Return the (x, y) coordinate for the center point of the cell that contains the specified text.  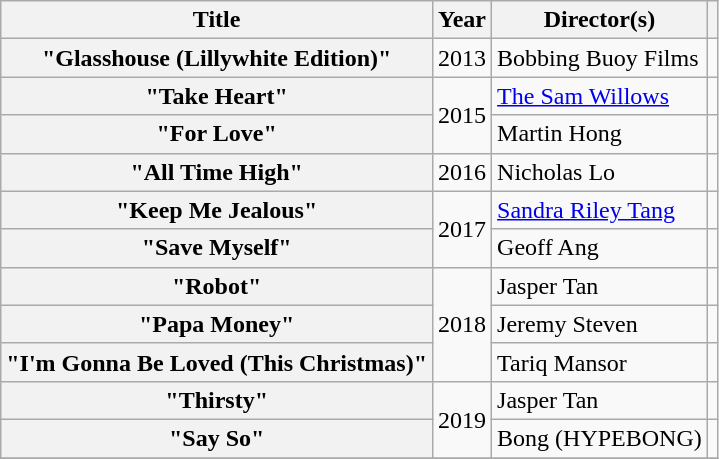
2018 (462, 324)
"For Love" (217, 134)
"Say So" (217, 438)
Bobbing Buoy Films (600, 58)
Geoff Ang (600, 248)
"Papa Money" (217, 324)
Jeremy Steven (600, 324)
"Robot" (217, 286)
2016 (462, 172)
Tariq Mansor (600, 362)
Year (462, 20)
"All Time High" (217, 172)
The Sam Willows (600, 96)
Director(s) (600, 20)
2015 (462, 115)
Title (217, 20)
2019 (462, 419)
"Save Myself" (217, 248)
"I'm Gonna Be Loved (This Christmas)" (217, 362)
Sandra Riley Tang (600, 210)
"Keep Me Jealous" (217, 210)
"Glasshouse (Lillywhite Edition)" (217, 58)
"Thirsty" (217, 400)
Bong (HYPEBONG) (600, 438)
"Take Heart" (217, 96)
Martin Hong (600, 134)
2013 (462, 58)
Nicholas Lo (600, 172)
2017 (462, 229)
